Identify which cell holds the provided text, then report its [x, y] central coordinate. 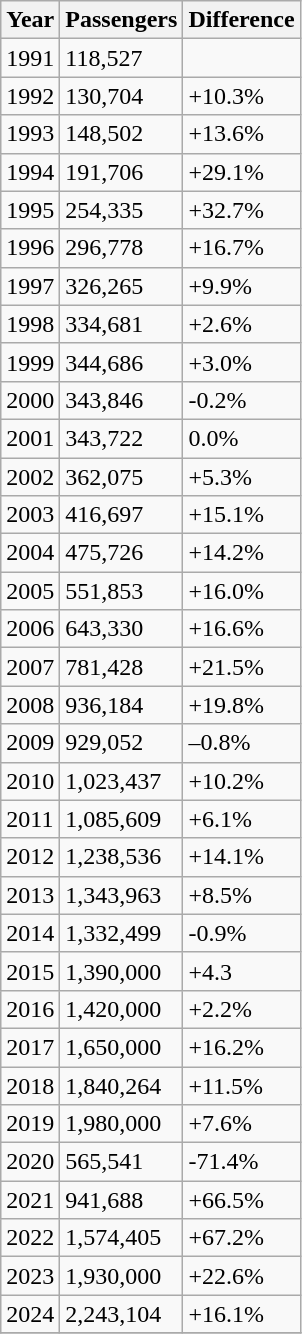
1,332,499 [122, 933]
130,704 [122, 96]
191,706 [122, 172]
+2.2% [242, 1009]
+4.3 [242, 971]
343,722 [122, 438]
+10.2% [242, 781]
343,846 [122, 400]
1996 [30, 248]
+16.0% [242, 591]
362,075 [122, 477]
1991 [30, 58]
1995 [30, 210]
2024 [30, 1314]
929,052 [122, 743]
936,184 [122, 705]
+15.1% [242, 515]
475,726 [122, 553]
1,343,963 [122, 895]
1992 [30, 96]
+6.1% [242, 819]
1,390,000 [122, 971]
2008 [30, 705]
941,688 [122, 1200]
326,265 [122, 286]
2015 [30, 971]
1,980,000 [122, 1124]
+13.6% [242, 134]
+11.5% [242, 1085]
2004 [30, 553]
Passengers [122, 20]
+32.7% [242, 210]
1,238,536 [122, 857]
+16.7% [242, 248]
1998 [30, 324]
1,085,609 [122, 819]
1994 [30, 172]
2013 [30, 895]
416,697 [122, 515]
+16.1% [242, 1314]
2016 [30, 1009]
+14.2% [242, 553]
2017 [30, 1047]
148,502 [122, 134]
+29.1% [242, 172]
+16.6% [242, 629]
+16.2% [242, 1047]
1993 [30, 134]
334,681 [122, 324]
+67.2% [242, 1238]
+5.3% [242, 477]
2020 [30, 1162]
296,778 [122, 248]
2010 [30, 781]
643,330 [122, 629]
2018 [30, 1085]
1,574,405 [122, 1238]
0.0% [242, 438]
+9.9% [242, 286]
2012 [30, 857]
+10.3% [242, 96]
254,335 [122, 210]
+8.5% [242, 895]
+22.6% [242, 1276]
–0.8% [242, 743]
2022 [30, 1238]
+66.5% [242, 1200]
2002 [30, 477]
2009 [30, 743]
1997 [30, 286]
1,650,000 [122, 1047]
565,541 [122, 1162]
Year [30, 20]
2023 [30, 1276]
1,420,000 [122, 1009]
2019 [30, 1124]
-71.4% [242, 1162]
2006 [30, 629]
+21.5% [242, 667]
+14.1% [242, 857]
2000 [30, 400]
+19.8% [242, 705]
1,840,264 [122, 1085]
2005 [30, 591]
2003 [30, 515]
344,686 [122, 362]
781,428 [122, 667]
-0.2% [242, 400]
551,853 [122, 591]
2011 [30, 819]
2007 [30, 667]
2021 [30, 1200]
2014 [30, 933]
Difference [242, 20]
2001 [30, 438]
1,930,000 [122, 1276]
+2.6% [242, 324]
+7.6% [242, 1124]
1,023,437 [122, 781]
1999 [30, 362]
-0.9% [242, 933]
+3.0% [242, 362]
118,527 [122, 58]
2,243,104 [122, 1314]
